Find where the given text appears and provide that cell's center as [X, Y] coordinate. 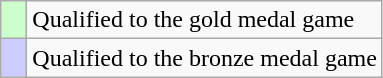
Qualified to the gold medal game [205, 20]
Qualified to the bronze medal game [205, 58]
